Return the [X, Y] coordinate for the center point of the cell that contains the specified text.  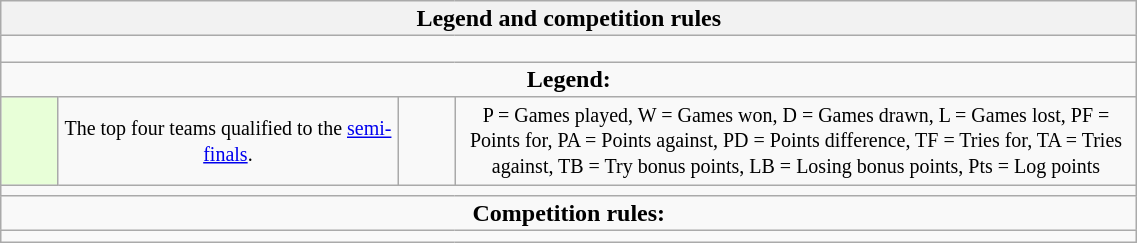
The top four teams qualified to the semi-finals. [228, 141]
Legend: [569, 80]
Competition rules: [569, 214]
Legend and competition rules [569, 18]
